Search for the cell housing the specified text and yield its (X, Y) center coordinate. 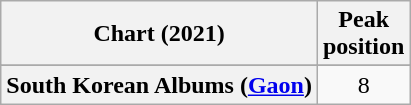
Peakposition (363, 34)
South Korean Albums (Gaon) (160, 85)
Chart (2021) (160, 34)
8 (363, 85)
